From the cell containing the given text, extract its center point as [x, y] coordinate. 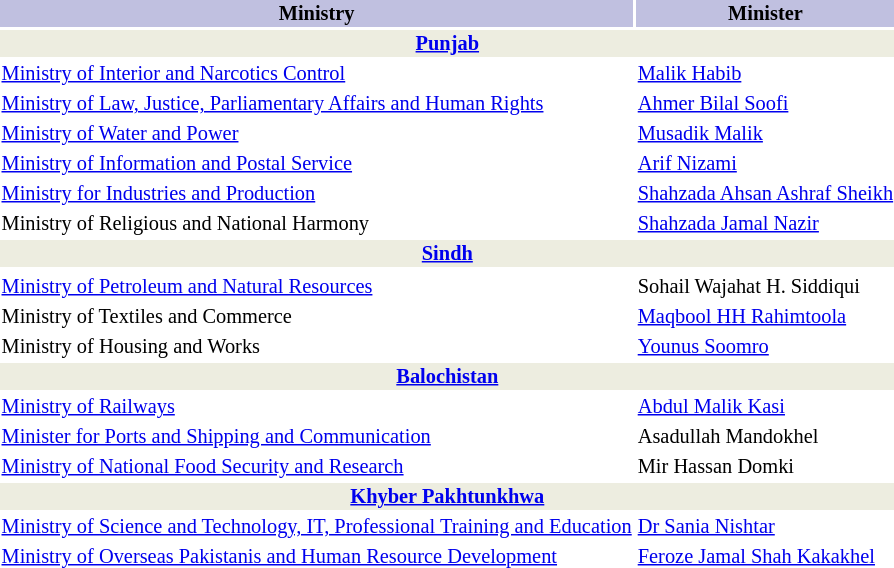
Ministry of Religious and National Harmony [316, 224]
Ministry of Information and Postal Service [316, 164]
Asadullah Mandokhel [765, 436]
Mir Hassan Domki [765, 466]
Ministry [316, 14]
Shahzada Jamal Nazir [765, 224]
Ministry of National Food Security and Research [316, 466]
Sohail Wajahat H. Siddiqui [765, 286]
Ministry of Housing and Works [316, 346]
Ministry of Petroleum and Natural Resources [316, 286]
Ministry of Textiles and Commerce [316, 316]
Ministry of Science and Technology, IT, Professional Training and Education [316, 526]
Shahzada Ahsan Ashraf Sheikh [765, 194]
Minister [765, 14]
Ministry of Interior and Narcotics Control [316, 74]
Abdul Malik Kasi [765, 406]
Ahmer Bilal Soofi [765, 104]
Younus Soomro [765, 346]
Ministry of Law, Justice, Parliamentary Affairs and Human Rights [316, 104]
Dr Sania Nishtar [765, 526]
Ministry of Railways [316, 406]
Maqbool HH Rahimtoola [765, 316]
Arif Nizami [765, 164]
Ministry of Water and Power [316, 134]
Minister for Ports and Shipping and Communication [316, 436]
Ministry for Industries and Production [316, 194]
Malik Habib [765, 74]
Musadik Malik [765, 134]
